Locate the cell with the specified text and output its [X, Y] center coordinate. 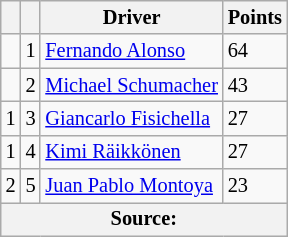
5 [31, 186]
3 [31, 118]
Source: [144, 219]
4 [31, 152]
Giancarlo Fisichella [131, 118]
23 [255, 186]
43 [255, 85]
Juan Pablo Montoya [131, 186]
Michael Schumacher [131, 85]
Kimi Räikkönen [131, 152]
64 [255, 51]
Fernando Alonso [131, 51]
Driver [131, 17]
Points [255, 17]
